Locate the cell with the specified text and output its [X, Y] center coordinate. 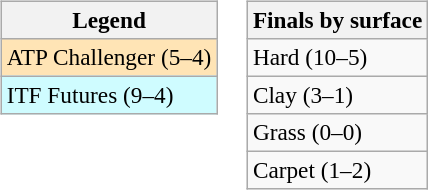
Clay (3–1) [337, 95]
Hard (10–5) [337, 57]
ATP Challenger (5–4) [108, 57]
Grass (0–0) [337, 133]
ITF Futures (9–4) [108, 95]
Carpet (1–2) [337, 171]
Finals by surface [337, 20]
Legend [108, 20]
